Pinpoint the cell where the given text exists, returning its [x, y] midpoint coordinate. 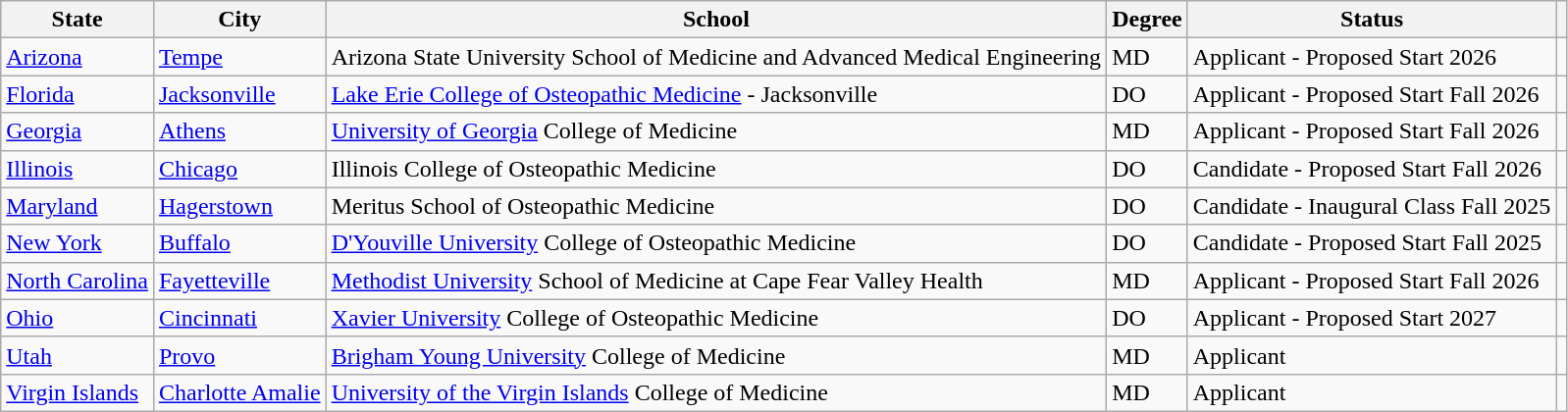
Status [1372, 20]
University of Georgia College of Medicine [716, 131]
Buffalo [239, 243]
Tempe [239, 57]
Ohio [78, 318]
School [716, 20]
Chicago [239, 169]
New York [78, 243]
Candidate - Proposed Start Fall 2026 [1372, 169]
Arizona [78, 57]
North Carolina [78, 281]
State [78, 20]
Jacksonville [239, 94]
Candidate - Inaugural Class Fall 2025 [1372, 206]
Arizona State University School of Medicine and Advanced Medical Engineering [716, 57]
Meritus School of Osteopathic Medicine [716, 206]
Xavier University College of Osteopathic Medicine [716, 318]
Provo [239, 355]
Illinois College of Osteopathic Medicine [716, 169]
University of the Virgin Islands College of Medicine [716, 392]
Applicant - Proposed Start 2026 [1372, 57]
Brigham Young University College of Medicine [716, 355]
Maryland [78, 206]
Georgia [78, 131]
Hagerstown [239, 206]
Lake Erie College of Osteopathic Medicine - Jacksonville [716, 94]
Candidate - Proposed Start Fall 2025 [1372, 243]
Utah [78, 355]
Florida [78, 94]
Applicant - Proposed Start 2027 [1372, 318]
Cincinnati [239, 318]
Athens [239, 131]
City [239, 20]
Charlotte Amalie [239, 392]
D'Youville University College of Osteopathic Medicine [716, 243]
Illinois [78, 169]
Fayetteville [239, 281]
Degree [1148, 20]
Methodist University School of Medicine at Cape Fear Valley Health [716, 281]
Virgin Islands [78, 392]
